Provide the [X, Y] coordinate of the cell's center where the given text is located.  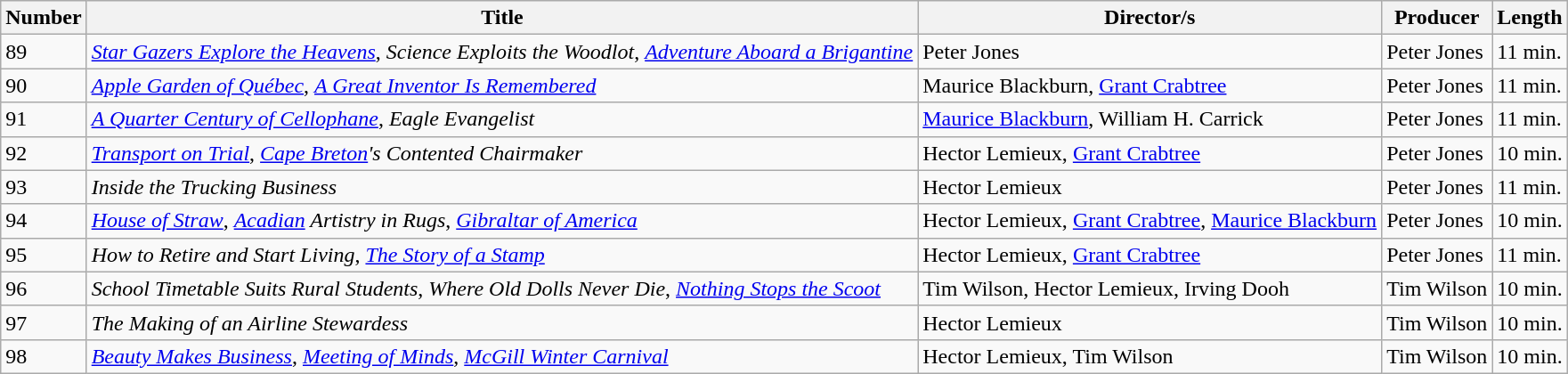
Producer [1437, 18]
95 [44, 255]
91 [44, 119]
Apple Garden of Québec, A Great Inventor Is Remembered [502, 85]
House of Straw, Acadian Artistry in Rugs, Gibraltar of America [502, 221]
The Making of an Airline Stewardess [502, 322]
Number [44, 18]
90 [44, 85]
Beauty Makes Business, Meeting of Minds, McGill Winter Carnival [502, 356]
Hector Lemieux, Grant Crabtree, Maurice Blackburn [1150, 221]
93 [44, 187]
Transport on Trial, Cape Breton's Contented Chairmaker [502, 153]
Title [502, 18]
Star Gazers Explore the Heavens, Science Exploits the Woodlot, Adventure Aboard a Brigantine [502, 52]
97 [44, 322]
A Quarter Century of Cellophane, Eagle Evangelist [502, 119]
Hector Lemieux, Tim Wilson [1150, 356]
Maurice Blackburn, William H. Carrick [1150, 119]
Director/s [1150, 18]
Inside the Trucking Business [502, 187]
92 [44, 153]
96 [44, 289]
98 [44, 356]
89 [44, 52]
School Timetable Suits Rural Students, Where Old Dolls Never Die, Nothing Stops the Scoot [502, 289]
Tim Wilson, Hector Lemieux, Irving Dooh [1150, 289]
Length [1530, 18]
94 [44, 221]
How to Retire and Start Living, The Story of a Stamp [502, 255]
Maurice Blackburn, Grant Crabtree [1150, 85]
